Identify which cell holds the provided text, then report its (X, Y) central coordinate. 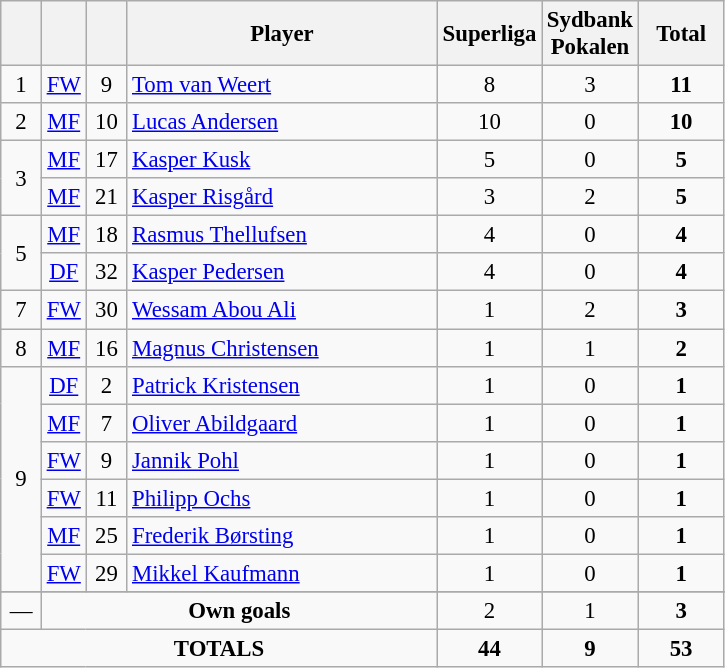
30 (106, 310)
Tom van Weert (282, 85)
Kasper Risgård (282, 197)
Magnus Christensen (282, 348)
21 (106, 197)
Jannik Pohl (282, 460)
16 (106, 348)
Sydbank Pokalen (590, 34)
53 (681, 648)
Oliver Abildgaard (282, 423)
Kasper Kusk (282, 160)
Philipp Ochs (282, 498)
Wessam Abou Ali (282, 310)
Lucas Andersen (282, 122)
44 (489, 648)
Player (282, 34)
— (22, 611)
Kasper Pedersen (282, 273)
TOTALS (220, 648)
18 (106, 235)
32 (106, 273)
Frederik Børsting (282, 536)
Mikkel Kaufmann (282, 573)
Superliga (489, 34)
25 (106, 536)
Patrick Kristensen (282, 385)
Own goals (239, 611)
Rasmus Thellufsen (282, 235)
29 (106, 573)
Total (681, 34)
17 (106, 160)
